Determine the [X, Y] coordinate at the center of the cell enclosing the given text.  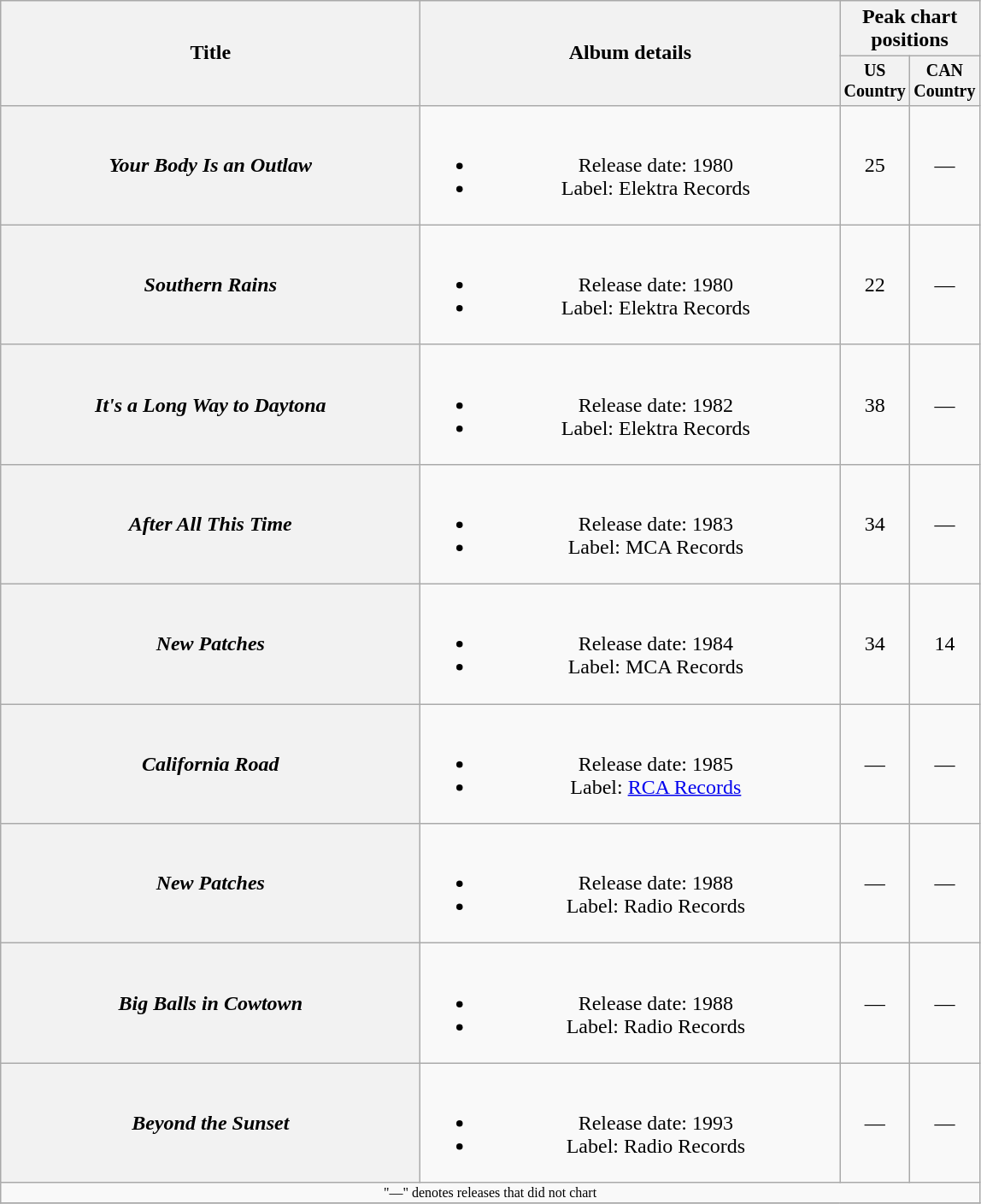
Release date: 1983Label: MCA Records [631, 524]
14 [945, 644]
22 [875, 285]
Big Balls in Cowtown [210, 1003]
US Country [875, 80]
Release date: 1982Label: Elektra Records [631, 404]
Release date: 1993Label: Radio Records [631, 1123]
Peak chartpositions [909, 29]
After All This Time [210, 524]
Title [210, 53]
25 [875, 165]
Album details [631, 53]
Release date: 1984Label: MCA Records [631, 644]
38 [875, 404]
Release date: 1985Label: RCA Records [631, 764]
"—" denotes releases that did not chart [490, 1193]
Your Body Is an Outlaw [210, 165]
California Road [210, 764]
Beyond the Sunset [210, 1123]
Southern Rains [210, 285]
CAN Country [945, 80]
It's a Long Way to Daytona [210, 404]
